For the text-containing cell, return its midpoint in [X, Y] coordinate format. 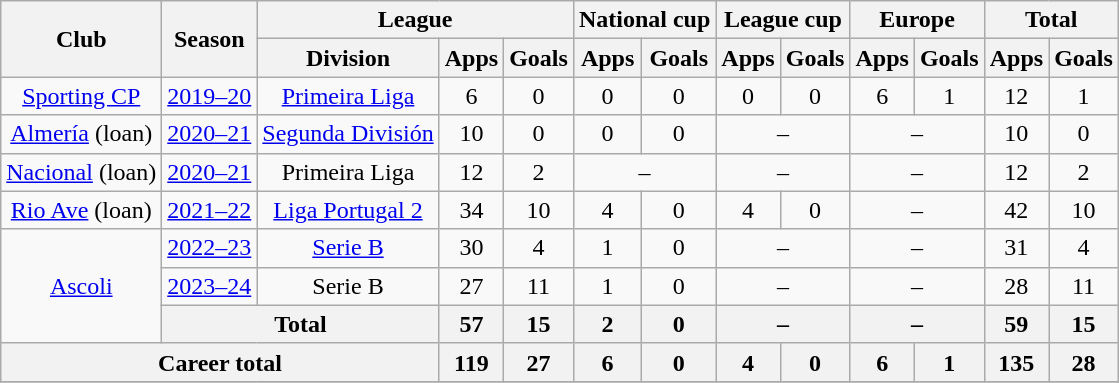
Segunda División [348, 134]
Division [348, 58]
League [416, 20]
Almería (loan) [82, 134]
Europe [917, 20]
57 [471, 324]
135 [1016, 362]
Ascoli [82, 286]
Club [82, 39]
League cup [783, 20]
42 [1016, 210]
119 [471, 362]
Rio Ave (loan) [82, 210]
Season [210, 39]
31 [1016, 248]
Nacional (loan) [82, 172]
2023–24 [210, 286]
59 [1016, 324]
34 [471, 210]
Liga Portugal 2 [348, 210]
National cup [644, 20]
2019–20 [210, 96]
30 [471, 248]
Sporting CP [82, 96]
2022–23 [210, 248]
2021–22 [210, 210]
Career total [220, 362]
